Pinpoint the cell where the given text exists, returning its (x, y) midpoint coordinate. 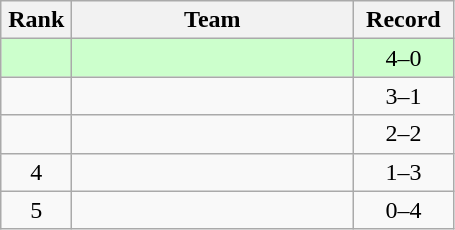
4 (36, 172)
4–0 (404, 58)
Team (212, 20)
5 (36, 210)
Record (404, 20)
2–2 (404, 134)
0–4 (404, 210)
1–3 (404, 172)
3–1 (404, 96)
Rank (36, 20)
